Extract the [X, Y] coordinate from the center of the cell holding the provided text.  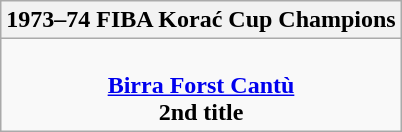
Birra Forst Cantù 2nd title [201, 85]
1973–74 FIBA Korać Cup Champions [201, 20]
